For the text-containing cell, return its midpoint in (X, Y) coordinate format. 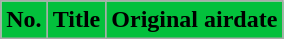
Title (76, 20)
Original airdate (194, 20)
No. (24, 20)
